Scan for the cell matching the given text and deliver its [x, y] coordinate at center. 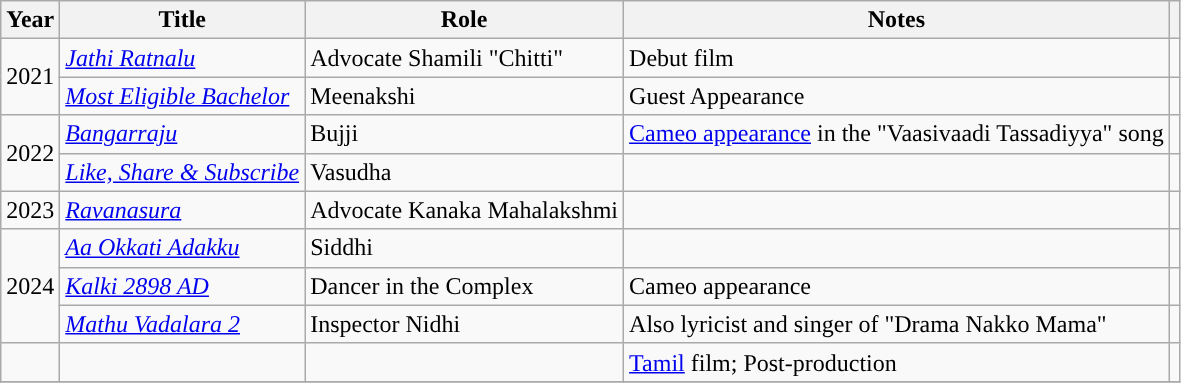
2023 [30, 210]
Like, Share & Subscribe [182, 172]
Also lyricist and singer of "Drama Nakko Mama" [897, 324]
Guest Appearance [897, 96]
Aa Okkati Adakku [182, 248]
Notes [897, 20]
Mathu Vadalara 2 [182, 324]
Vasudha [464, 172]
2024 [30, 286]
Title [182, 20]
Bangarraju [182, 134]
2022 [30, 153]
Inspector Nidhi [464, 324]
Advocate Shamili "Chitti" [464, 58]
Cameo appearance [897, 286]
Tamil film; Post-production [897, 362]
Siddhi [464, 248]
Debut film [897, 58]
Role [464, 20]
Year [30, 20]
Meenakshi [464, 96]
Jathi Ratnalu [182, 58]
2021 [30, 77]
Most Eligible Bachelor [182, 96]
Bujji [464, 134]
Dancer in the Complex [464, 286]
Ravanasura [182, 210]
Kalki 2898 AD [182, 286]
Cameo appearance in the "Vaasivaadi Tassadiyya" song [897, 134]
Advocate Kanaka Mahalakshmi [464, 210]
